Locate the cell with the specified text and output its (X, Y) center coordinate. 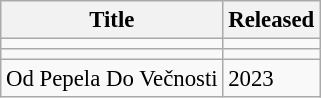
Od Pepela Do Večnosti (112, 79)
Title (112, 20)
Released (272, 20)
2023 (272, 79)
